For the text-containing cell, return its midpoint in [X, Y] coordinate format. 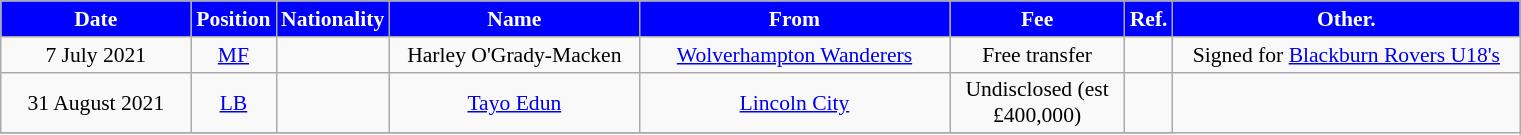
Signed for Blackburn Rovers U18's [1347, 55]
Ref. [1149, 19]
Nationality [332, 19]
Harley O'Grady-Macken [514, 55]
Name [514, 19]
Date [96, 19]
Tayo Edun [514, 102]
Lincoln City [794, 102]
7 July 2021 [96, 55]
Wolverhampton Wanderers [794, 55]
31 August 2021 [96, 102]
From [794, 19]
Fee [1038, 19]
Undisclosed (est £400,000) [1038, 102]
Position [234, 19]
LB [234, 102]
Other. [1347, 19]
MF [234, 55]
Free transfer [1038, 55]
